Scan for the cell matching the given text and deliver its (x, y) coordinate at center. 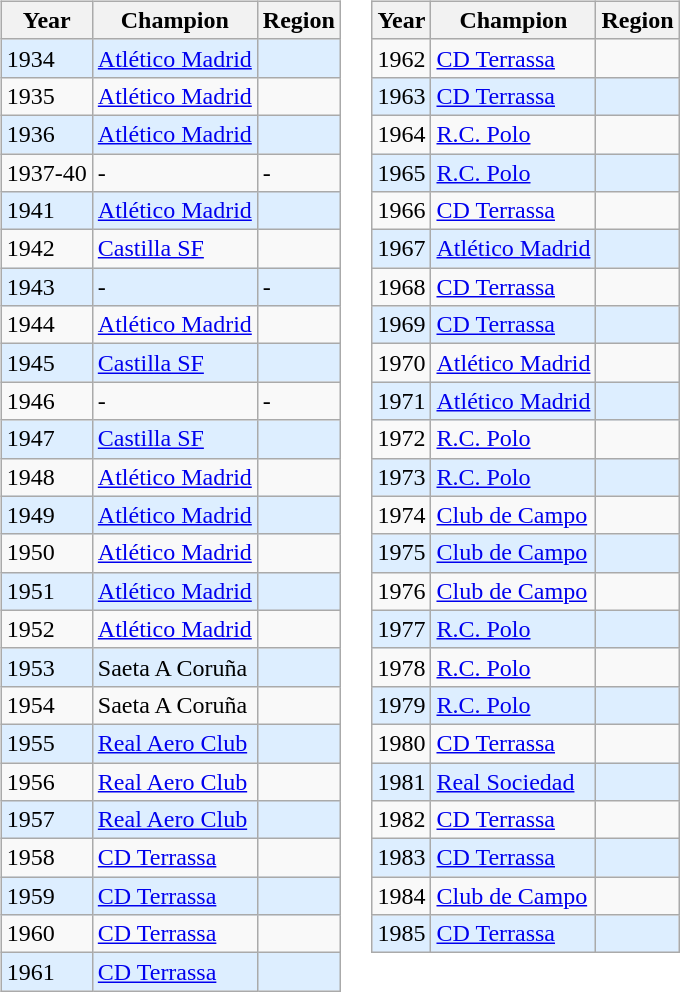
1954 (46, 705)
Real Sociedad (514, 781)
1956 (46, 781)
1957 (46, 820)
1982 (402, 820)
1962 (402, 58)
1980 (402, 743)
1934 (46, 58)
1958 (46, 858)
1950 (46, 553)
1970 (402, 363)
1971 (402, 401)
1942 (46, 249)
1944 (46, 325)
1985 (402, 934)
1945 (46, 363)
1979 (402, 705)
1936 (46, 134)
1976 (402, 591)
1941 (46, 211)
1969 (402, 325)
1968 (402, 287)
1959 (46, 896)
1948 (46, 477)
1947 (46, 439)
1943 (46, 287)
1964 (402, 134)
1951 (46, 591)
1983 (402, 858)
1966 (402, 211)
1974 (402, 515)
1960 (46, 934)
1935 (46, 96)
1984 (402, 896)
1946 (46, 401)
1965 (402, 173)
1978 (402, 667)
1981 (402, 781)
1963 (402, 96)
1949 (46, 515)
1967 (402, 249)
1953 (46, 667)
1937-40 (46, 173)
1973 (402, 477)
1952 (46, 629)
1955 (46, 743)
1975 (402, 553)
1977 (402, 629)
1961 (46, 972)
1972 (402, 439)
